Pinpoint the cell where the given text exists, returning its [x, y] midpoint coordinate. 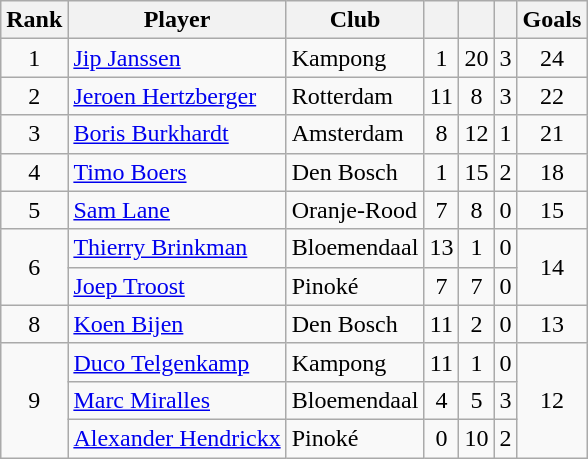
Goals [552, 20]
Amsterdam [355, 134]
Marc Miralles [177, 400]
Club [355, 20]
18 [552, 172]
Jip Janssen [177, 58]
Boris Burkhardt [177, 134]
24 [552, 58]
22 [552, 96]
Rank [34, 20]
10 [476, 438]
Rotterdam [355, 96]
Timo Boers [177, 172]
Alexander Hendrickx [177, 438]
Jeroen Hertzberger [177, 96]
6 [34, 267]
Koen Bijen [177, 324]
Player [177, 20]
Duco Telgenkamp [177, 362]
14 [552, 267]
21 [552, 134]
Joep Troost [177, 286]
Thierry Brinkman [177, 248]
20 [476, 58]
Oranje-Rood [355, 210]
Sam Lane [177, 210]
9 [34, 400]
